Locate the cell with the specified text and output its [x, y] center coordinate. 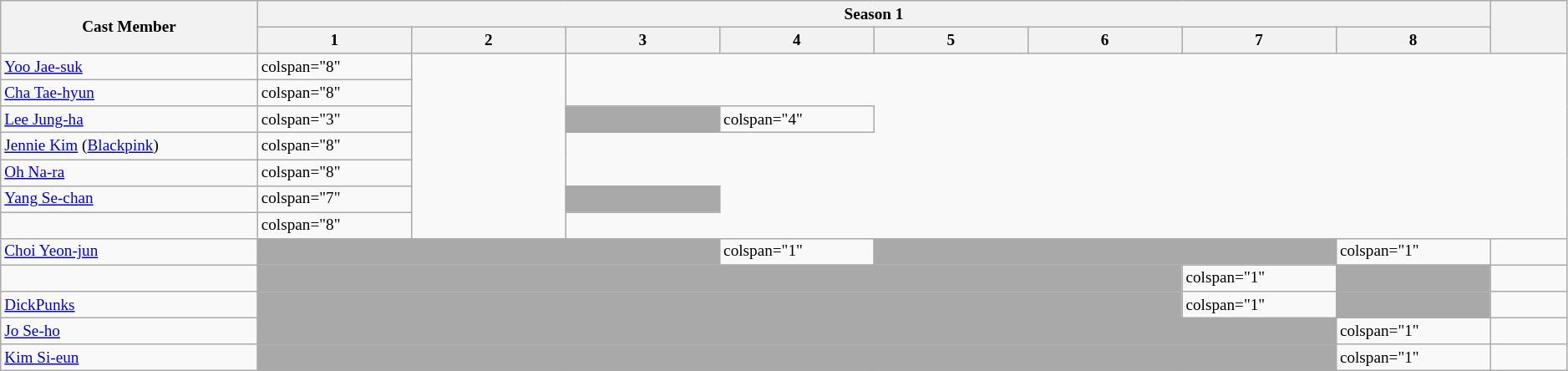
1 [334, 40]
4 [797, 40]
3 [642, 40]
Jennie Kim (Blackpink) [129, 146]
8 [1413, 40]
Jo Se-ho [129, 331]
5 [951, 40]
DickPunks [129, 305]
Yoo Jae-suk [129, 67]
Yang Se-chan [129, 199]
Season 1 [874, 14]
Cha Tae-hyun [129, 93]
colspan="4" [797, 119]
colspan="3" [334, 119]
Choi Yeon-jun [129, 252]
7 [1259, 40]
colspan="7" [334, 199]
Oh Na-ra [129, 172]
Kim Si-eun [129, 358]
2 [489, 40]
6 [1104, 40]
Cast Member [129, 27]
Lee Jung-ha [129, 119]
